Output the (X, Y) coordinate of the center of the cell containing the given text.  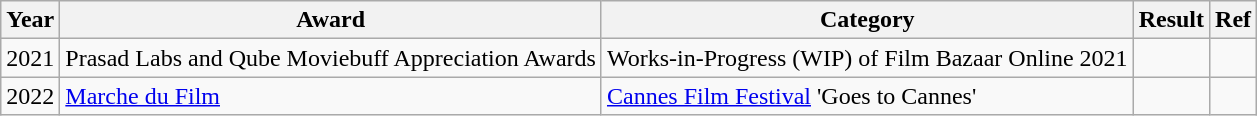
2021 (30, 58)
Works-in-Progress (WIP) of Film Bazaar Online 2021 (867, 58)
Year (30, 20)
2022 (30, 96)
Marche du Film (331, 96)
Award (331, 20)
Category (867, 20)
Prasad Labs and Qube Moviebuff Appreciation Awards (331, 58)
Cannes Film Festival 'Goes to Cannes' (867, 96)
Ref (1234, 20)
Result (1171, 20)
